Return (X, Y) of the center of cell containing provided text 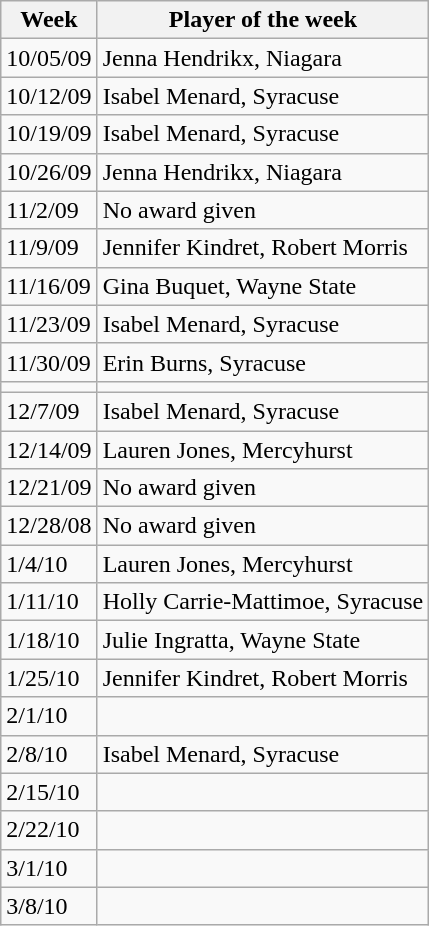
2/22/10 (49, 830)
Erin Burns, Syracuse (263, 362)
Julie Ingratta, Wayne State (263, 640)
1/25/10 (49, 678)
2/1/10 (49, 716)
Week (49, 20)
10/12/09 (49, 96)
Holly Carrie-Mattimoe, Syracuse (263, 602)
11/9/09 (49, 248)
12/28/08 (49, 526)
11/16/09 (49, 286)
Gina Buquet, Wayne State (263, 286)
1/11/10 (49, 602)
12/14/09 (49, 449)
1/18/10 (49, 640)
12/21/09 (49, 488)
2/8/10 (49, 754)
1/4/10 (49, 564)
12/7/09 (49, 411)
2/15/10 (49, 792)
11/30/09 (49, 362)
3/8/10 (49, 906)
11/23/09 (49, 324)
10/19/09 (49, 134)
3/1/10 (49, 868)
10/26/09 (49, 172)
10/05/09 (49, 58)
Player of the week (263, 20)
11/2/09 (49, 210)
